From the cell containing the given text, extract its center point as (x, y) coordinate. 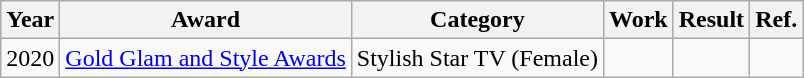
Category (477, 20)
2020 (30, 58)
Gold Glam and Style Awards (206, 58)
Work (638, 20)
Award (206, 20)
Ref. (776, 20)
Result (711, 20)
Stylish Star TV (Female) (477, 58)
Year (30, 20)
